Pinpoint the cell where the given text exists, returning its [x, y] midpoint coordinate. 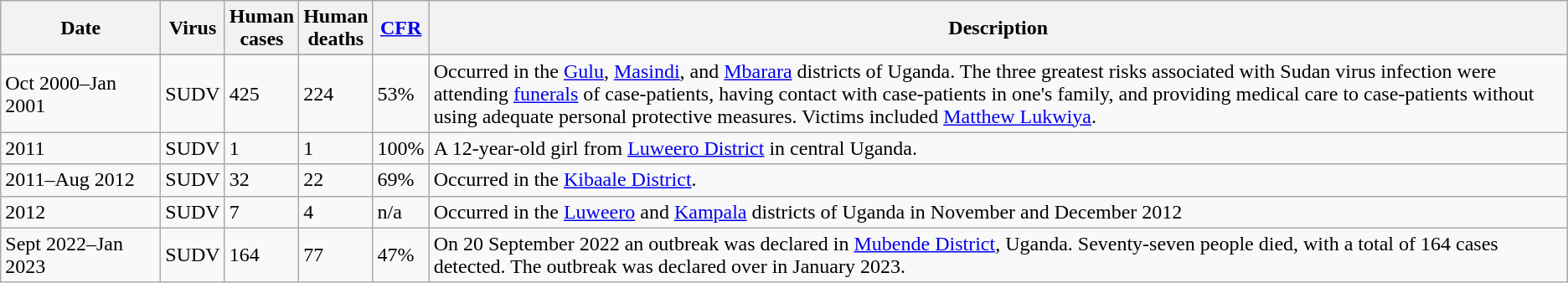
A 12-year-old girl from Luweero District in central Uganda. [998, 148]
47% [400, 255]
CFR [400, 28]
Date [80, 28]
2011–Aug 2012 [80, 180]
Humandeaths [336, 28]
4 [336, 212]
224 [336, 94]
Oct 2000–Jan 2001 [80, 94]
164 [261, 255]
Virus [193, 28]
100% [400, 148]
Sept 2022–Jan 2023 [80, 255]
2011 [80, 148]
69% [400, 180]
Occurred in the Kibaale District. [998, 180]
7 [261, 212]
53% [400, 94]
2012 [80, 212]
22 [336, 180]
n/a [400, 212]
32 [261, 180]
Occurred in the Luweero and Kampala districts of Uganda in November and December 2012 [998, 212]
Description [998, 28]
Humancases [261, 28]
77 [336, 255]
425 [261, 94]
